Determine the [X, Y] coordinate at the center of the cell enclosing the given text.  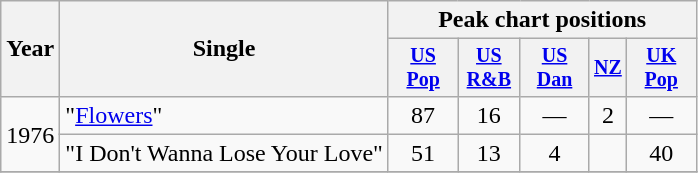
"Flowers" [224, 115]
13 [489, 153]
USDan [554, 68]
Peak chart positions [542, 20]
"I Don't Wanna Lose Your Love" [224, 153]
US Pop [422, 68]
51 [422, 153]
2 [608, 115]
40 [662, 153]
1976 [30, 134]
4 [554, 153]
Single [224, 49]
USR&B [489, 68]
UK Pop [662, 68]
87 [422, 115]
NZ [608, 68]
16 [489, 115]
Year [30, 49]
